For the text-containing cell, return its midpoint in (X, Y) coordinate format. 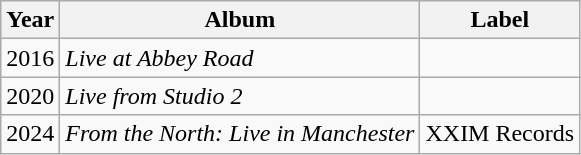
2020 (30, 96)
Album (240, 20)
Live at Abbey Road (240, 58)
XXIM Records (500, 134)
From the North: Live in Manchester (240, 134)
2024 (30, 134)
Label (500, 20)
Year (30, 20)
2016 (30, 58)
Live from Studio 2 (240, 96)
